Output the (X, Y) coordinate of the center of the cell containing the given text.  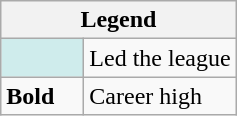
Legend (118, 20)
Bold (42, 96)
Led the league (160, 58)
Career high (160, 96)
